For the text-containing cell, return its midpoint in [x, y] coordinate format. 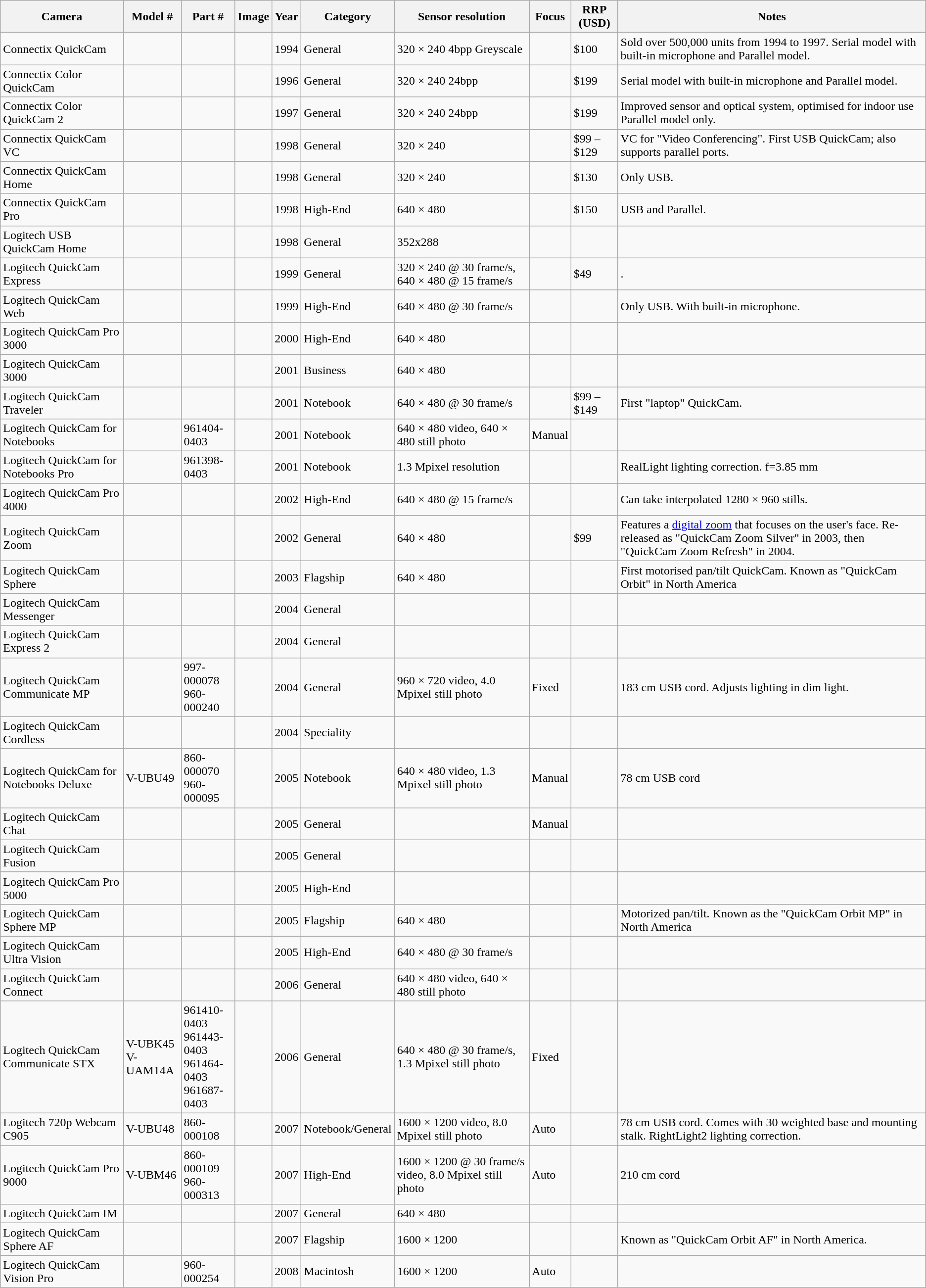
Logitech QuickCam Fusion [62, 856]
Focus [550, 17]
V-UBU48 [152, 1129]
78 cm USB cord. Comes with 30 weighted base and mounting stalk. RightLight2 lighting correction. [772, 1129]
Only USB. With built-in microphone. [772, 306]
First "laptop" QuickCam. [772, 403]
USB and Parallel. [772, 210]
Logitech QuickCam Sphere AF [62, 1239]
Logitech QuickCam Zoom [62, 538]
Logitech QuickCam Connect [62, 985]
352x288 [462, 241]
320 × 240 @ 30 frame/s, 640 × 480 @ 15 frame/s [462, 274]
210 cm cord [772, 1175]
Connectix QuickCam Home [62, 177]
Speciality [348, 732]
Camera [62, 17]
V-UBM46 [152, 1175]
Logitech QuickCam Express [62, 274]
$99 [595, 538]
1.3 Mpixel resolution [462, 467]
Category [348, 17]
860-000108 [208, 1129]
2003 [287, 577]
2000 [287, 338]
640 × 480 @ 15 frame/s [462, 500]
Image [253, 17]
. [772, 274]
Logitech QuickCam IM [62, 1214]
961398-0403 [208, 467]
First motorised pan/tilt QuickCam. Known as "QuickCam Orbit" in North America [772, 577]
Sensor resolution [462, 17]
860-000109960-000313 [208, 1175]
Logitech QuickCam 3000 [62, 370]
Logitech QuickCam Pro 4000 [62, 500]
Serial model with built-in microphone and Parallel model. [772, 81]
640 × 480 video, 1.3 Mpixel still photo [462, 778]
78 cm USB cord [772, 778]
Logitech QuickCam Sphere MP [62, 920]
Logitech QuickCam Chat [62, 823]
Logitech QuickCam Web [62, 306]
Connectix QuickCam VC [62, 145]
860-000070960-000095 [208, 778]
Business [348, 370]
Connectix Color QuickCam [62, 81]
RealLight lighting correction. f=3.85 mm [772, 467]
Only USB. [772, 177]
Logitech QuickCam Traveler [62, 403]
320 × 240 4bpp Greyscale [462, 48]
Macintosh [348, 1272]
Logitech QuickCam Messenger [62, 610]
1600 × 1200 video, 8.0 Mpixel still photo [462, 1129]
$100 [595, 48]
Notes [772, 17]
Logitech QuickCam Communicate STX [62, 1057]
Logitech QuickCam for Notebooks [62, 435]
Logitech QuickCam Communicate MP [62, 687]
Logitech QuickCam Express 2 [62, 641]
1994 [287, 48]
960 × 720 video, 4.0 Mpixel still photo [462, 687]
Features a digital zoom that focuses on the user's face. Re-released as "QuickCam Zoom Silver" in 2003, then "QuickCam Zoom Refresh" in 2004. [772, 538]
$130 [595, 177]
$99 – $129 [595, 145]
640 × 480 @ 30 frame/s, 1.3 Mpixel still photo [462, 1057]
Logitech QuickCam Pro 9000 [62, 1175]
Logitech QuickCam Sphere [62, 577]
Model # [152, 17]
$99 – $149 [595, 403]
Known as "QuickCam Orbit AF" in North America. [772, 1239]
Connectix QuickCam Pro [62, 210]
1997 [287, 113]
$49 [595, 274]
Connectix Color QuickCam 2 [62, 113]
Logitech QuickCam Pro 3000 [62, 338]
183 cm USB cord. Adjusts lighting in dim light. [772, 687]
Improved sensor and optical system, optimised for indoor use Parallel model only. [772, 113]
960-000254 [208, 1272]
Logitech QuickCam Vision Pro [62, 1272]
Notebook/General [348, 1129]
Logitech QuickCam for Notebooks Pro [62, 467]
Logitech 720p Webcam C905 [62, 1129]
V-UBU49 [152, 778]
V-UBK45V-UAM14A [152, 1057]
Logitech QuickCam Cordless [62, 732]
1600 × 1200 @ 30 frame/s video, 8.0 Mpixel still photo [462, 1175]
961410-0403961443-0403961464-0403961687-0403 [208, 1057]
Logitech QuickCam Pro 5000 [62, 888]
Year [287, 17]
1996 [287, 81]
Logitech QuickCam Ultra Vision [62, 952]
961404-0403 [208, 435]
Can take interpolated 1280 × 960 stills. [772, 500]
Logitech USB QuickCam Home [62, 241]
Connectix QuickCam [62, 48]
Part # [208, 17]
Sold over 500,000 units from 1994 to 1997. Serial model with built-in microphone and Parallel model. [772, 48]
997-000078960-000240 [208, 687]
Logitech QuickCam for Notebooks Deluxe [62, 778]
$150 [595, 210]
2008 [287, 1272]
Motorized pan/tilt. Known as the "QuickCam Orbit MP" in North America [772, 920]
RRP (USD) [595, 17]
VC for "Video Conferencing". First USB QuickCam; also supports parallel ports. [772, 145]
